Scan for the cell matching the given text and deliver its (X, Y) coordinate at center. 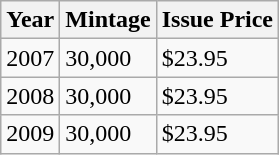
2007 (30, 58)
2009 (30, 134)
2008 (30, 96)
Issue Price (217, 20)
Year (30, 20)
Mintage (108, 20)
